Scan for the cell matching the given text and deliver its [X, Y] coordinate at center. 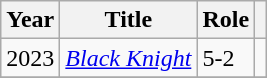
5-2 [226, 58]
Black Knight [128, 58]
2023 [30, 58]
Role [226, 20]
Title [128, 20]
Year [30, 20]
